Output the [X, Y] coordinate of the center of the cell containing the given text.  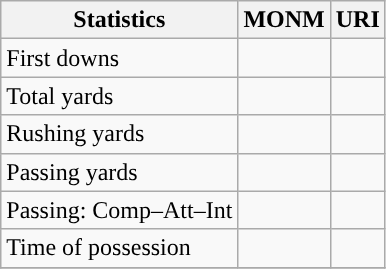
Total yards [120, 96]
Rushing yards [120, 134]
Time of possession [120, 248]
Passing yards [120, 172]
Passing: Comp–Att–Int [120, 210]
URI [358, 20]
MONM [284, 20]
First downs [120, 58]
Statistics [120, 20]
